Return the (X, Y) coordinate for the center point of the cell that contains the specified text.  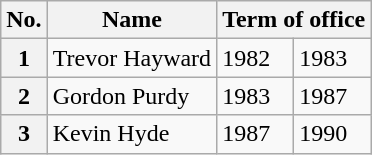
Name (132, 20)
1 (24, 58)
1982 (256, 58)
Trevor Hayward (132, 58)
No. (24, 20)
Kevin Hyde (132, 134)
Gordon Purdy (132, 96)
2 (24, 96)
3 (24, 134)
1990 (332, 134)
Term of office (294, 20)
